Determine the (X, Y) coordinate at the center of the cell enclosing the given text.  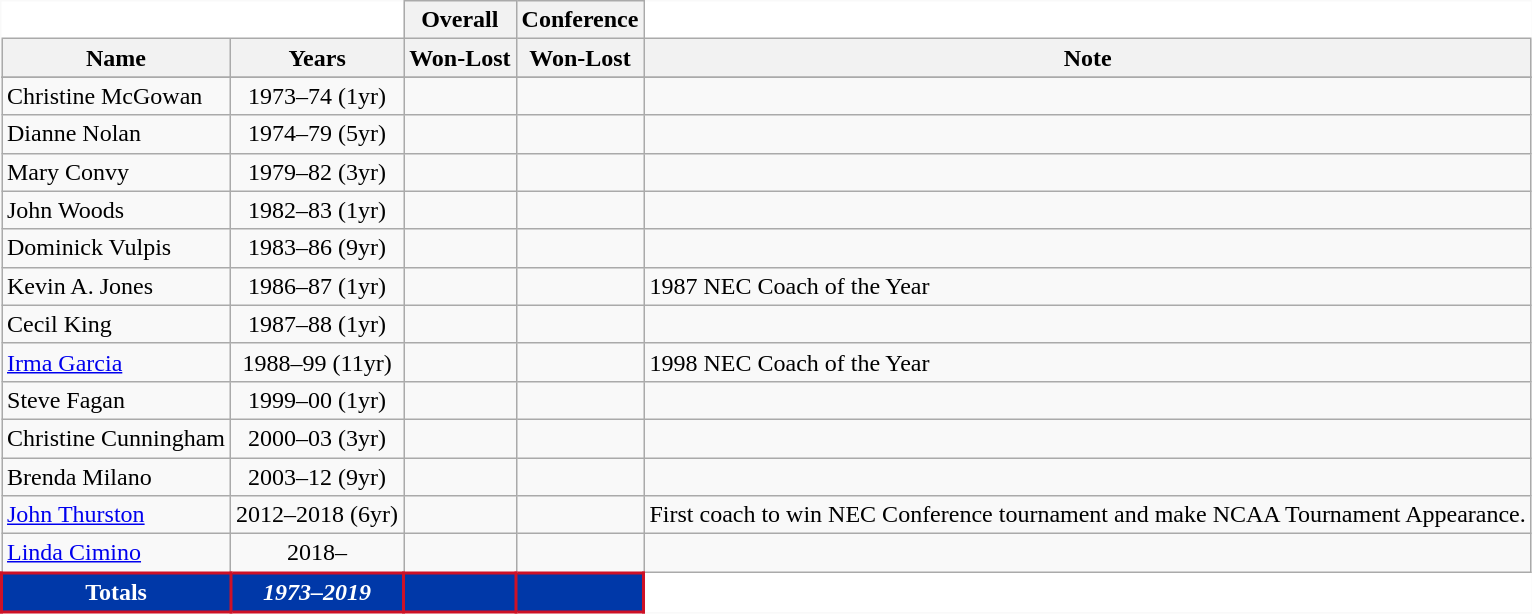
1987 NEC Coach of the Year (1088, 286)
1974–79 (5yr) (318, 134)
2012–2018 (6yr) (318, 515)
Christine Cunningham (116, 438)
Dianne Nolan (116, 134)
2018– (318, 554)
1983–86 (9yr) (318, 248)
Years (318, 58)
1987–88 (1yr) (318, 324)
1973–2019 (318, 592)
Irma Garcia (116, 362)
2000–03 (3yr) (318, 438)
John Woods (116, 210)
Cecil King (116, 324)
Name (116, 58)
1998 NEC Coach of the Year (1088, 362)
John Thurston (116, 515)
1999–00 (1yr) (318, 400)
Dominick Vulpis (116, 248)
Overall (460, 20)
Kevin A. Jones (116, 286)
1986–87 (1yr) (318, 286)
1979–82 (3yr) (318, 172)
Totals (116, 592)
Note (1088, 58)
Steve Fagan (116, 400)
First coach to win NEC Conference tournament and make NCAA Tournament Appearance. (1088, 515)
1982–83 (1yr) (318, 210)
Conference (580, 20)
Christine McGowan (116, 96)
1973–74 (1yr) (318, 96)
2003–12 (9yr) (318, 477)
Brenda Milano (116, 477)
1988–99 (11yr) (318, 362)
Mary Convy (116, 172)
Linda Cimino (116, 554)
